Provide the [X, Y] coordinate of the cell's center where the given text is located.  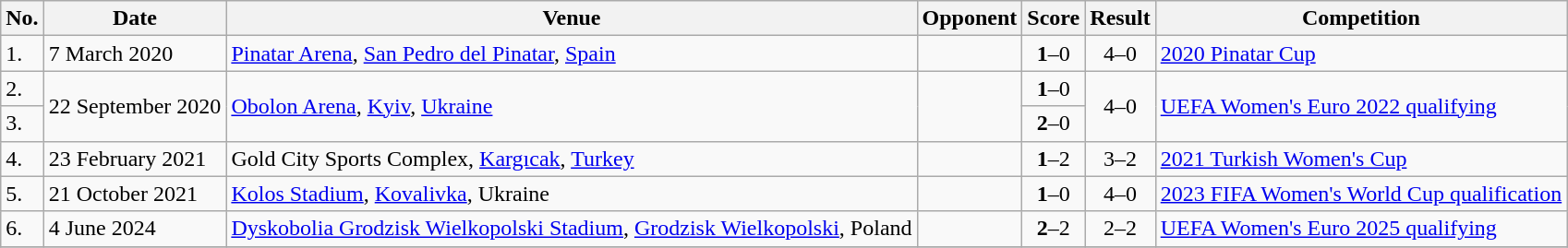
Date [135, 18]
4 June 2024 [135, 229]
2020 Pinatar Cup [1361, 53]
3. [22, 124]
No. [22, 18]
23 February 2021 [135, 159]
4. [22, 159]
Obolon Arena, Kyiv, Ukraine [572, 106]
2023 FIFA Women's World Cup qualification [1361, 194]
UEFA Women's Euro 2025 qualifying [1361, 229]
2. [22, 89]
Score [1054, 18]
Opponent [970, 18]
2021 Turkish Women's Cup [1361, 159]
3–2 [1120, 159]
1–2 [1054, 159]
Gold City Sports Complex, Kargıcak, Turkey [572, 159]
21 October 2021 [135, 194]
1. [22, 53]
5. [22, 194]
2–0 [1054, 124]
22 September 2020 [135, 106]
7 March 2020 [135, 53]
Result [1120, 18]
6. [22, 229]
Dyskobolia Grodzisk Wielkopolski Stadium, Grodzisk Wielkopolski, Poland [572, 229]
Competition [1361, 18]
UEFA Women's Euro 2022 qualifying [1361, 106]
Pinatar Arena, San Pedro del Pinatar, Spain [572, 53]
Venue [572, 18]
Kolos Stadium, Kovalivka, Ukraine [572, 194]
